Pinpoint the cell where the given text exists, returning its [x, y] midpoint coordinate. 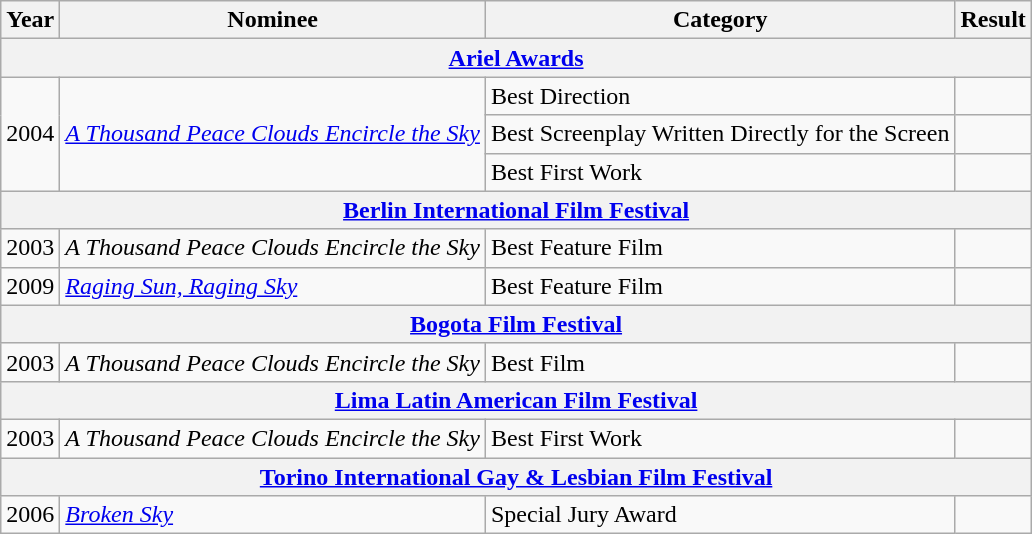
Ariel Awards [516, 58]
Year [30, 20]
Broken Sky [273, 515]
2006 [30, 515]
Berlin International Film Festival [516, 210]
Result [993, 20]
Best Screenplay Written Directly for the Screen [720, 134]
Best Direction [720, 96]
Raging Sun, Raging Sky [273, 286]
Bogota Film Festival [516, 324]
Special Jury Award [720, 515]
2004 [30, 134]
Lima Latin American Film Festival [516, 400]
2009 [30, 286]
Category [720, 20]
Torino International Gay & Lesbian Film Festival [516, 477]
Best Film [720, 362]
Nominee [273, 20]
